Return (x, y) of the center of cell containing provided text 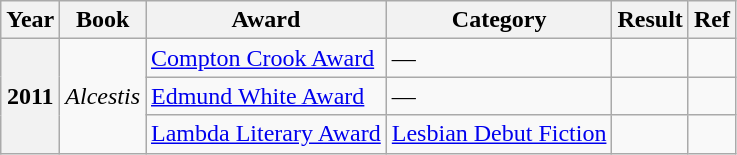
Alcestis (103, 96)
Book (103, 20)
Award (266, 20)
Year (30, 20)
Category (499, 20)
2011 (30, 96)
Ref (712, 20)
Result (650, 20)
Lambda Literary Award (266, 134)
Compton Crook Award (266, 58)
Lesbian Debut Fiction (499, 134)
Edmund White Award (266, 96)
